Identify which cell holds the provided text, then report its (x, y) central coordinate. 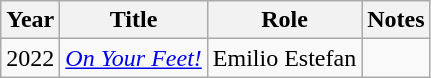
Notes (396, 20)
On Your Feet! (134, 58)
Emilio Estefan (284, 58)
Title (134, 20)
Year (30, 20)
Role (284, 20)
2022 (30, 58)
